Provide the [X, Y] coordinate of the cell's center where the given text is located.  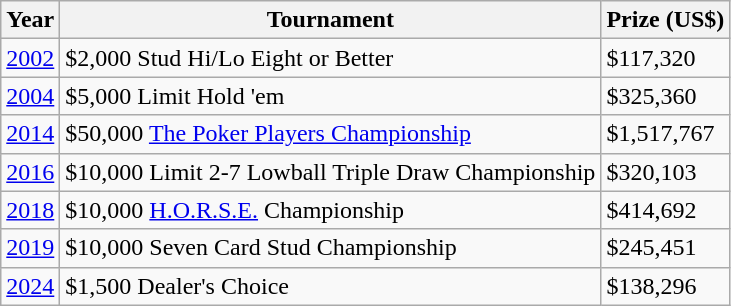
2014 [30, 134]
2002 [30, 58]
2024 [30, 286]
$414,692 [666, 210]
$10,000 H.O.R.S.E. Championship [330, 210]
$5,000 Limit Hold 'em [330, 96]
$320,103 [666, 172]
2004 [30, 96]
2019 [30, 248]
2018 [30, 210]
$10,000 Seven Card Stud Championship [330, 248]
Prize (US$) [666, 20]
$50,000 The Poker Players Championship [330, 134]
$1,500 Dealer's Choice [330, 286]
$10,000 Limit 2-7 Lowball Triple Draw Championship [330, 172]
$117,320 [666, 58]
$2,000 Stud Hi/Lo Eight or Better [330, 58]
Year [30, 20]
$325,360 [666, 96]
$1,517,767 [666, 134]
$245,451 [666, 248]
$138,296 [666, 286]
2016 [30, 172]
Tournament [330, 20]
